Return the [x, y] coordinate for the center point of the cell that contains the specified text.  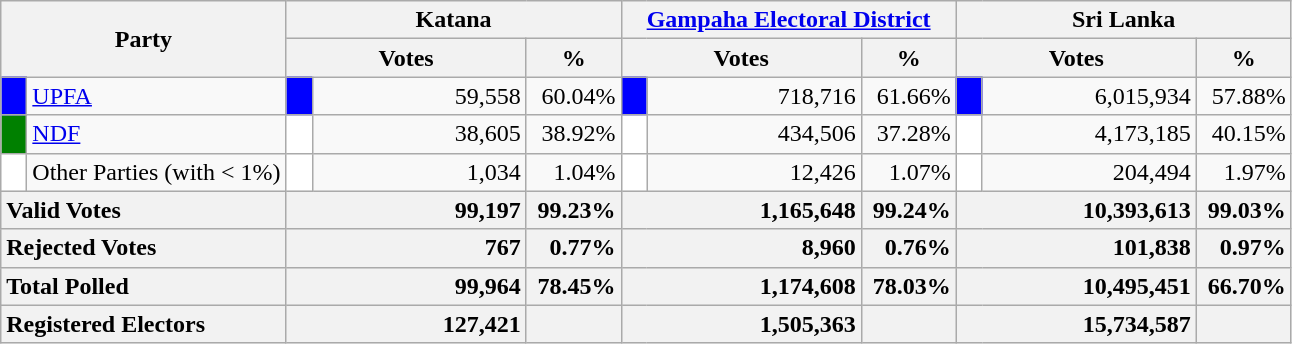
204,494 [1089, 172]
1.04% [574, 172]
1.97% [1244, 172]
718,716 [754, 96]
6,015,934 [1089, 96]
1,505,363 [741, 324]
99,197 [406, 210]
127,421 [406, 324]
15,734,587 [1076, 324]
10,495,451 [1076, 286]
38,605 [419, 134]
1,174,608 [741, 286]
Rejected Votes [144, 248]
59,558 [419, 96]
Gampaha Electoral District [788, 20]
1.07% [908, 172]
0.77% [574, 248]
57.88% [1244, 96]
UPFA [156, 96]
37.28% [908, 134]
Party [144, 39]
1,034 [419, 172]
61.66% [908, 96]
434,506 [754, 134]
4,173,185 [1089, 134]
767 [406, 248]
99.24% [908, 210]
0.97% [1244, 248]
99.23% [574, 210]
78.03% [908, 286]
Valid Votes [144, 210]
99.03% [1244, 210]
12,426 [754, 172]
Registered Electors [144, 324]
101,838 [1076, 248]
Other Parties (with < 1%) [156, 172]
0.76% [908, 248]
8,960 [741, 248]
60.04% [574, 96]
38.92% [574, 134]
10,393,613 [1076, 210]
66.70% [1244, 286]
78.45% [574, 286]
1,165,648 [741, 210]
Katana [454, 20]
NDF [156, 134]
Sri Lanka [1124, 20]
Total Polled [144, 286]
99,964 [406, 286]
40.15% [1244, 134]
